Locate the cell with the specified text and output its [X, Y] center coordinate. 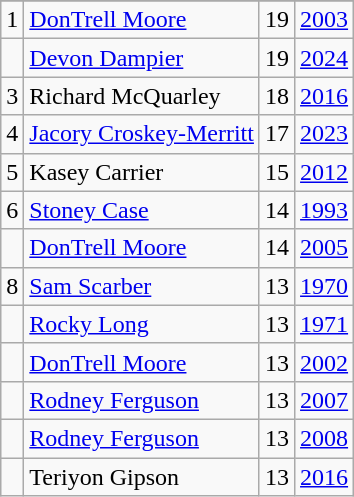
6 [12, 210]
2007 [324, 400]
Jacory Croskey-Merritt [142, 134]
1993 [324, 210]
3 [12, 96]
1 [12, 20]
2003 [324, 20]
Richard McQuarley [142, 96]
2012 [324, 172]
Sam Scarber [142, 286]
Stoney Case [142, 210]
8 [12, 286]
Rocky Long [142, 324]
1971 [324, 324]
Devon Dampier [142, 58]
2023 [324, 134]
2005 [324, 248]
18 [276, 96]
Teriyon Gipson [142, 477]
Kasey Carrier [142, 172]
1970 [324, 286]
2008 [324, 438]
2002 [324, 362]
4 [12, 134]
17 [276, 134]
2024 [324, 58]
15 [276, 172]
5 [12, 172]
